Search for the cell housing the specified text and yield its [X, Y] center coordinate. 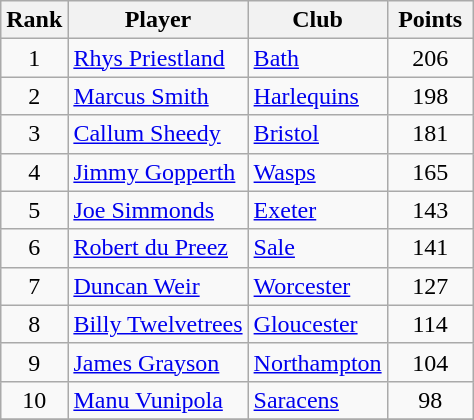
9 [34, 362]
Worcester [318, 286]
Bath [318, 58]
Northampton [318, 362]
Club [318, 20]
6 [34, 248]
2 [34, 96]
104 [430, 362]
206 [430, 58]
James Grayson [158, 362]
Callum Sheedy [158, 134]
98 [430, 400]
114 [430, 324]
143 [430, 210]
Robert du Preez [158, 248]
Harlequins [318, 96]
127 [430, 286]
3 [34, 134]
5 [34, 210]
Duncan Weir [158, 286]
Gloucester [318, 324]
8 [34, 324]
Sale [318, 248]
198 [430, 96]
Rank [34, 20]
Bristol [318, 134]
Jimmy Gopperth [158, 172]
Player [158, 20]
1 [34, 58]
Wasps [318, 172]
165 [430, 172]
Exeter [318, 210]
Billy Twelvetrees [158, 324]
Rhys Priestland [158, 58]
7 [34, 286]
4 [34, 172]
Saracens [318, 400]
Marcus Smith [158, 96]
10 [34, 400]
Manu Vunipola [158, 400]
Joe Simmonds [158, 210]
181 [430, 134]
141 [430, 248]
Points [430, 20]
